Extract the (x, y) coordinate from the center of the cell holding the provided text.  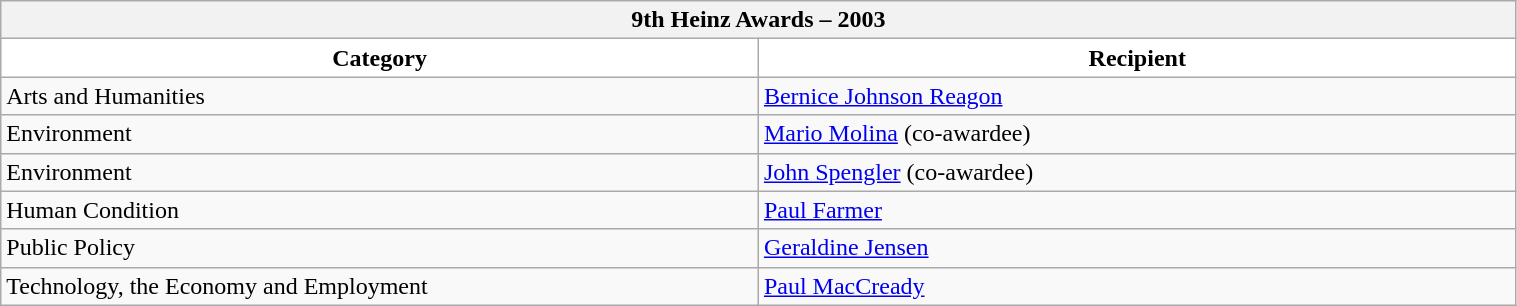
Paul Farmer (1137, 210)
Arts and Humanities (380, 96)
Technology, the Economy and Employment (380, 286)
Geraldine Jensen (1137, 248)
Human Condition (380, 210)
Bernice Johnson Reagon (1137, 96)
Recipient (1137, 58)
Public Policy (380, 248)
Category (380, 58)
9th Heinz Awards – 2003 (758, 20)
Mario Molina (co-awardee) (1137, 134)
John Spengler (co-awardee) (1137, 172)
Paul MacCready (1137, 286)
